Scan for the cell matching the given text and deliver its [x, y] coordinate at center. 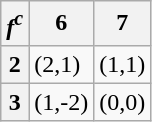
7 [122, 24]
(2,1) [62, 64]
fc [15, 24]
(1,1) [122, 64]
3 [15, 102]
6 [62, 24]
2 [15, 64]
(1,-2) [62, 102]
(0,0) [122, 102]
